Return [x, y] of the center of cell containing provided text 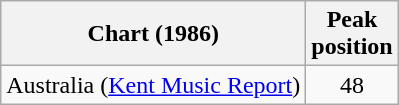
Chart (1986) [154, 34]
Peakposition [352, 34]
Australia (Kent Music Report) [154, 85]
48 [352, 85]
